Search for the cell housing the specified text and yield its (X, Y) center coordinate. 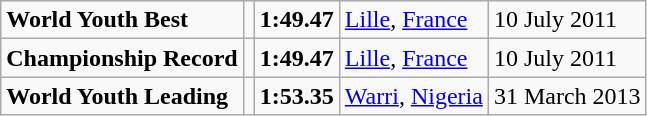
World Youth Best (122, 20)
31 March 2013 (567, 96)
Championship Record (122, 58)
World Youth Leading (122, 96)
Warri, Nigeria (414, 96)
1:53.35 (296, 96)
